Identify which cell holds the provided text, then report its (x, y) central coordinate. 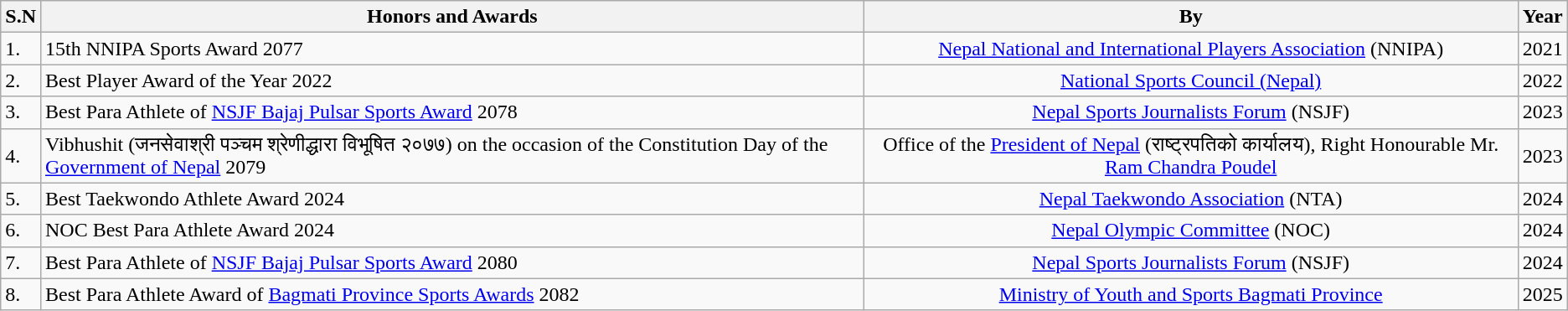
Office of the President of Nepal (राष्ट्रपतिको कार्यालय), Right Honourable Mr. Ram Chandra Poudel (1191, 156)
Honors and Awards (452, 17)
15th NNIPA Sports Award 2077 (452, 49)
1. (21, 49)
2021 (1543, 49)
Best Player Award of the Year 2022 (452, 80)
3. (21, 112)
NOC Best Para Athlete Award 2024 (452, 231)
Nepal Taekwondo Association (NTA) (1191, 199)
7. (21, 262)
Best Para Athlete of NSJF Bajaj Pulsar Sports Award 2078 (452, 112)
5. (21, 199)
4. (21, 156)
S.N (21, 17)
Best Para Athlete of NSJF Bajaj Pulsar Sports Award 2080 (452, 262)
Best Taekwondo Athlete Award 2024 (452, 199)
Nepal Olympic Committee (NOC) (1191, 231)
By (1191, 17)
6. (21, 231)
2022 (1543, 80)
Ministry of Youth and Sports Bagmati Province (1191, 294)
Year (1543, 17)
2025 (1543, 294)
National Sports Council (Nepal) (1191, 80)
Vibhushit (जनसेवाश्री पञ्चम श्रेणीद्धारा विभूषित २०७७) on the occasion of the Constitution Day of the Government of Nepal 2079 (452, 156)
Nepal National and International Players Association (NNIPA) (1191, 49)
Best Para Athlete Award of Bagmati Province Sports Awards 2082 (452, 294)
2. (21, 80)
8. (21, 294)
